Return (x, y) of the center of cell containing provided text 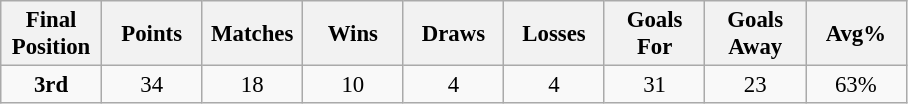
23 (756, 85)
3rd (52, 85)
Matches (252, 34)
Avg% (856, 34)
Draws (454, 34)
Goals For (654, 34)
Wins (354, 34)
Goals Away (756, 34)
63% (856, 85)
Losses (554, 34)
31 (654, 85)
34 (152, 85)
Points (152, 34)
18 (252, 85)
10 (354, 85)
Final Position (52, 34)
